Detect which cell encompasses the target text, then output its (x, y) center coordinate. 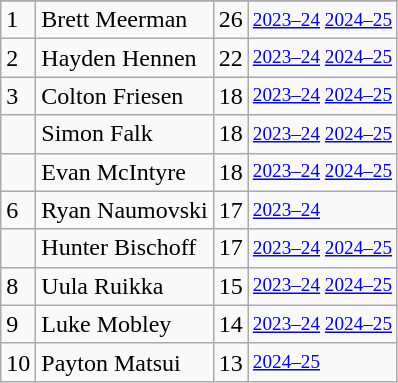
Brett Meerman (124, 20)
2 (18, 58)
8 (18, 286)
Hayden Hennen (124, 58)
Evan McIntyre (124, 172)
Simon Falk (124, 134)
Payton Matsui (124, 362)
Colton Friesen (124, 96)
26 (230, 20)
6 (18, 210)
14 (230, 324)
3 (18, 96)
1 (18, 20)
22 (230, 58)
2024–25 (322, 362)
15 (230, 286)
10 (18, 362)
Uula Ruikka (124, 286)
13 (230, 362)
2023–24 (322, 210)
Hunter Bischoff (124, 248)
Ryan Naumovski (124, 210)
Luke Mobley (124, 324)
9 (18, 324)
